Capture the cell that displays the provided text and extract its (X, Y) central coordinate. 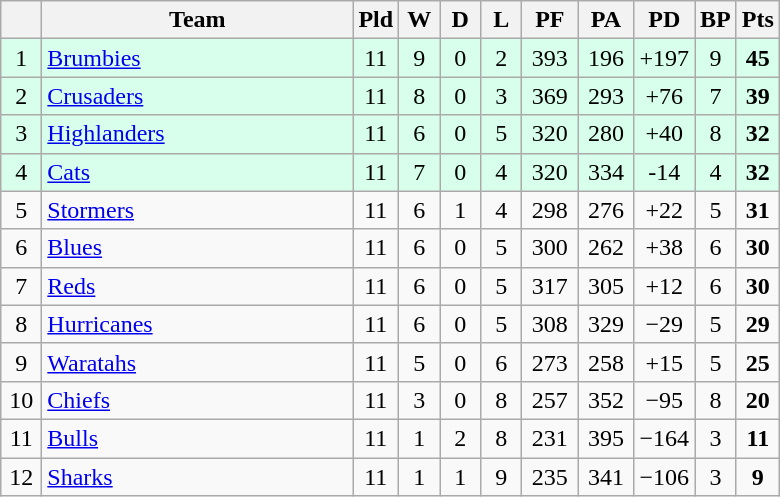
L (502, 20)
235 (550, 477)
341 (606, 477)
Sharks (198, 477)
Crusaders (198, 96)
25 (758, 362)
−164 (664, 438)
W (420, 20)
300 (550, 248)
329 (606, 324)
262 (606, 248)
+76 (664, 96)
Cats (198, 172)
+12 (664, 286)
45 (758, 58)
D (460, 20)
231 (550, 438)
BP (716, 20)
352 (606, 400)
Waratahs (198, 362)
Pld (376, 20)
-14 (664, 172)
393 (550, 58)
10 (22, 400)
273 (550, 362)
298 (550, 210)
PA (606, 20)
280 (606, 134)
29 (758, 324)
Pts (758, 20)
258 (606, 362)
20 (758, 400)
395 (606, 438)
PD (664, 20)
Team (198, 20)
Bulls (198, 438)
Brumbies (198, 58)
293 (606, 96)
276 (606, 210)
39 (758, 96)
−106 (664, 477)
196 (606, 58)
PF (550, 20)
Hurricanes (198, 324)
Stormers (198, 210)
+22 (664, 210)
317 (550, 286)
Chiefs (198, 400)
308 (550, 324)
+38 (664, 248)
−95 (664, 400)
+197 (664, 58)
+15 (664, 362)
+40 (664, 134)
305 (606, 286)
12 (22, 477)
Blues (198, 248)
369 (550, 96)
334 (606, 172)
Highlanders (198, 134)
31 (758, 210)
−29 (664, 324)
257 (550, 400)
Reds (198, 286)
